Pinpoint the cell where the given text exists, returning its [X, Y] midpoint coordinate. 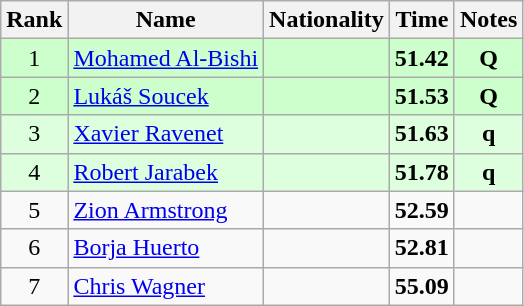
4 [34, 172]
51.42 [422, 58]
Robert Jarabek [166, 172]
Chris Wagner [166, 286]
3 [34, 134]
Zion Armstrong [166, 210]
1 [34, 58]
6 [34, 248]
2 [34, 96]
7 [34, 286]
Xavier Ravenet [166, 134]
Notes [488, 20]
Rank [34, 20]
Nationality [327, 20]
5 [34, 210]
Lukáš Soucek [166, 96]
Borja Huerto [166, 248]
Mohamed Al-Bishi [166, 58]
Time [422, 20]
52.59 [422, 210]
51.53 [422, 96]
Name [166, 20]
51.63 [422, 134]
52.81 [422, 248]
51.78 [422, 172]
55.09 [422, 286]
